Capture the cell that displays the provided text and extract its [x, y] central coordinate. 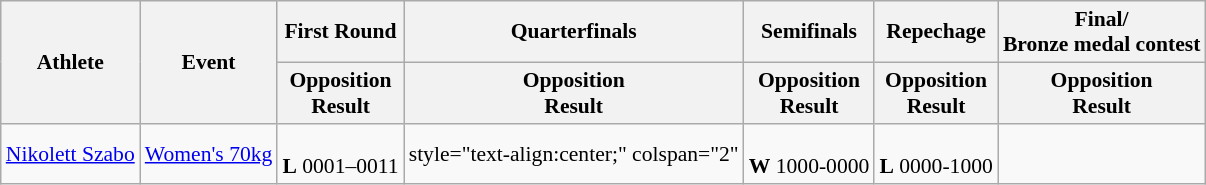
First Round [340, 32]
Repechage [936, 32]
L 0000-1000 [936, 154]
Athlete [70, 62]
Semifinals [810, 32]
style="text-align:center;" colspan="2" [574, 154]
Nikolett Szabo [70, 154]
L 0001–0011 [340, 154]
Women's 70kg [209, 154]
Final/Bronze medal contest [1102, 32]
Quarterfinals [574, 32]
Event [209, 62]
W 1000-0000 [810, 154]
